Extract the [x, y] coordinate from the center of the cell holding the provided text.  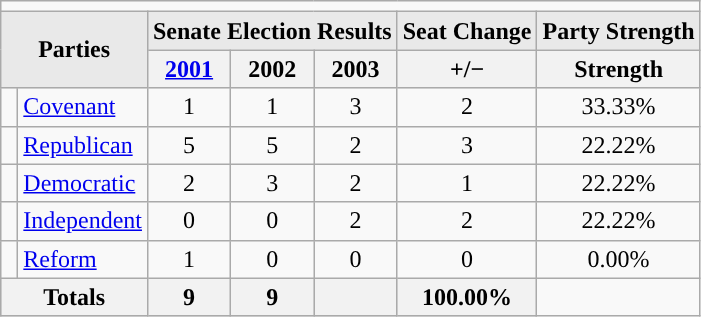
Totals [74, 297]
Independent [83, 221]
2001 [188, 69]
Senate Election Results [272, 31]
Strength [618, 69]
Covenant [83, 107]
100.00% [467, 297]
Reform [83, 259]
Democratic [83, 183]
Republican [83, 145]
Parties [74, 50]
Party Strength [618, 31]
2002 [272, 69]
33.33% [618, 107]
Seat Change [467, 31]
0.00% [618, 259]
+/− [467, 69]
2003 [356, 69]
